For the text-containing cell, return its midpoint in [X, Y] coordinate format. 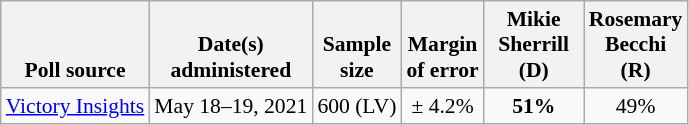
May 18–19, 2021 [230, 106]
RosemaryBecchi(R) [636, 44]
600 (LV) [356, 106]
51% [534, 106]
MikieSherrill(D) [534, 44]
Poll source [76, 44]
Victory Insights [76, 106]
Date(s)administered [230, 44]
Samplesize [356, 44]
49% [636, 106]
Marginof error [442, 44]
± 4.2% [442, 106]
